Extract the [x, y] coordinate from the center of the cell holding the provided text.  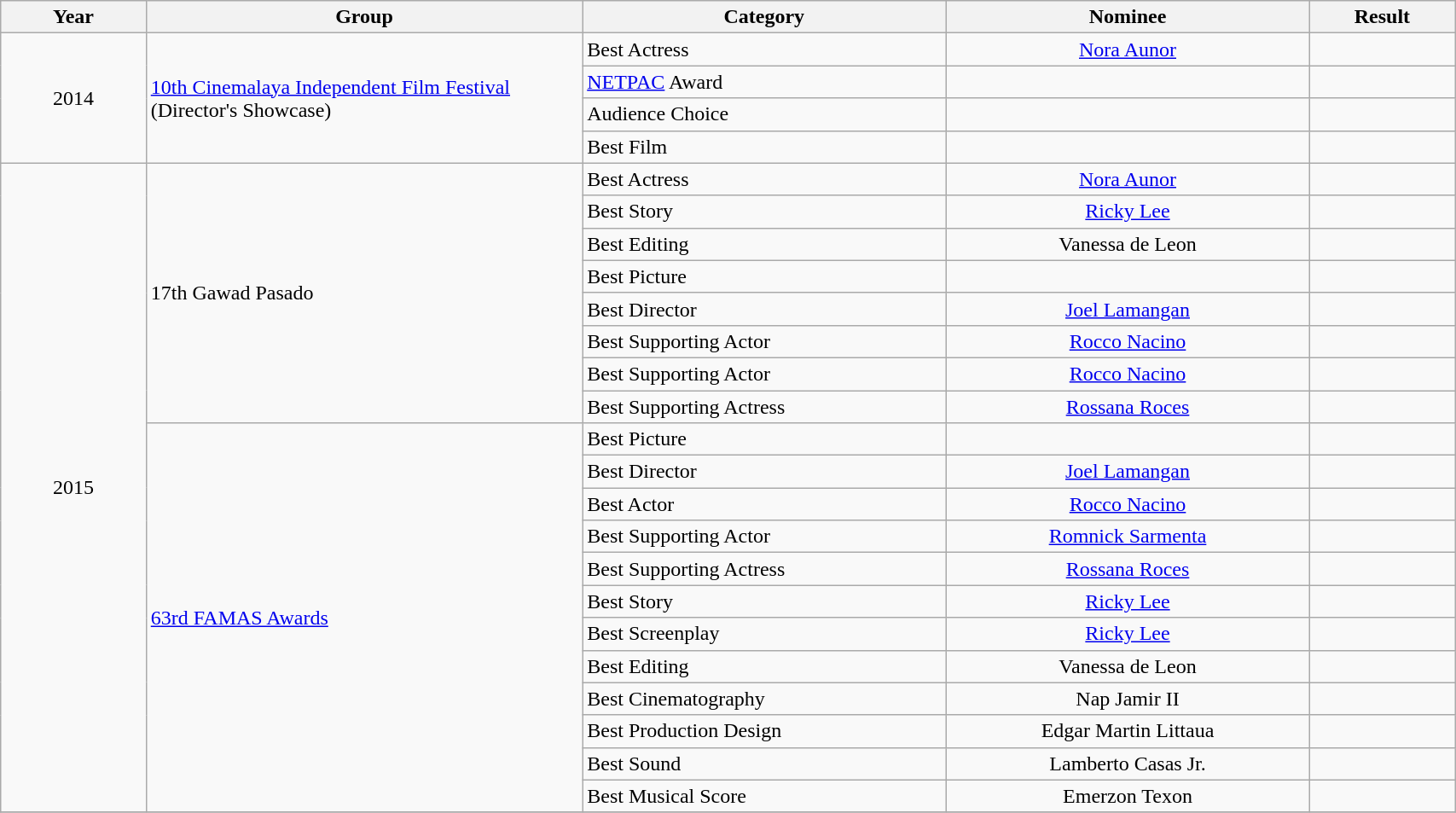
Group [363, 17]
Best Actor [764, 504]
Nap Jamir II [1128, 699]
Best Screenplay [764, 634]
Best Cinematography [764, 699]
Edgar Martin Littaua [1128, 731]
Best Production Design [764, 731]
2015 [73, 488]
Best Sound [764, 764]
Best Film [764, 147]
Romnick Sarmenta [1128, 537]
10th Cinemalaya Independent Film Festival (Director's Showcase) [363, 98]
Audience Choice [764, 114]
Result [1382, 17]
Category [764, 17]
Nominee [1128, 17]
63rd FAMAS Awards [363, 618]
Emerzon Texon [1128, 796]
17th Gawad Pasado [363, 293]
2014 [73, 98]
Best Musical Score [764, 796]
Lamberto Casas Jr. [1128, 764]
NETPAC Award [764, 82]
Year [73, 17]
